Output the [x, y] coordinate of the center of the cell containing the given text.  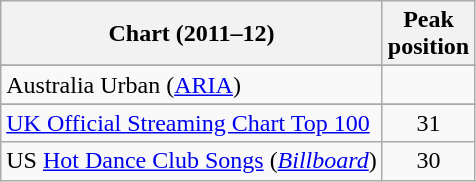
30 [428, 161]
Chart (2011–12) [192, 34]
31 [428, 123]
UK Official Streaming Chart Top 100 [192, 123]
US Hot Dance Club Songs (Billboard) [192, 161]
Peakposition [428, 34]
Australia Urban (ARIA) [192, 85]
